For the text-containing cell, return its midpoint in [x, y] coordinate format. 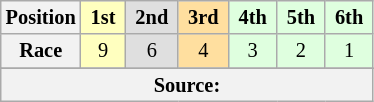
Race [41, 51]
5th [301, 17]
Source: [187, 85]
1 [349, 51]
6 [152, 51]
3 [253, 51]
2nd [152, 17]
3rd [203, 17]
Position [41, 17]
6th [349, 17]
4th [253, 17]
9 [104, 51]
1st [104, 17]
4 [203, 51]
2 [301, 51]
